For the text-containing cell, return its midpoint in (x, y) coordinate format. 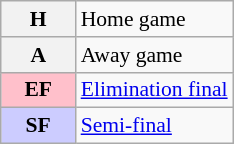
Elimination final (154, 90)
A (38, 55)
Semi-final (154, 126)
Away game (154, 55)
EF (38, 90)
Home game (154, 19)
H (38, 19)
SF (38, 126)
